Pinpoint the cell where the given text exists, returning its [x, y] midpoint coordinate. 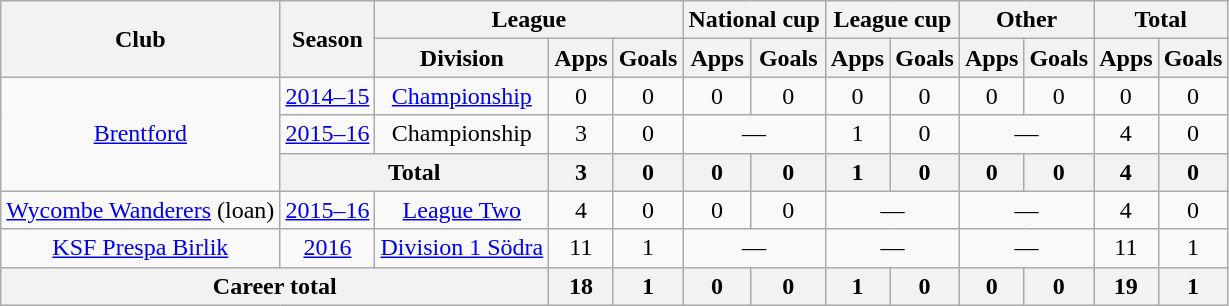
League Two [462, 210]
Wycombe Wanderers (loan) [140, 210]
League [529, 20]
2014–15 [328, 96]
18 [581, 286]
Club [140, 39]
Career total [275, 286]
Division 1 Södra [462, 248]
19 [1126, 286]
Division [462, 58]
2016 [328, 248]
Other [1026, 20]
Season [328, 39]
League cup [892, 20]
Brentford [140, 134]
National cup [754, 20]
KSF Prespa Birlik [140, 248]
